Find where the given text appears and provide that cell's center as [x, y] coordinate. 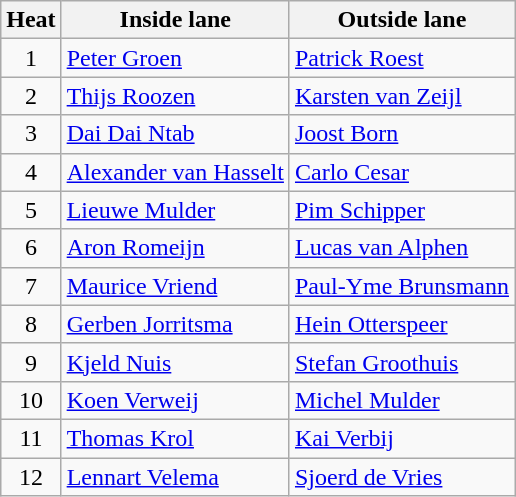
Aron Romeijn [175, 248]
Maurice Vriend [175, 286]
Thomas Krol [175, 438]
Peter Groen [175, 58]
Outside lane [402, 20]
Lieuwe Mulder [175, 210]
Sjoerd de Vries [402, 477]
Paul-Yme Brunsmann [402, 286]
9 [31, 362]
2 [31, 96]
Hein Otterspeer [402, 324]
Heat [31, 20]
Patrick Roest [402, 58]
6 [31, 248]
Michel Mulder [402, 400]
8 [31, 324]
Kjeld Nuis [175, 362]
Dai Dai Ntab [175, 134]
Carlo Cesar [402, 172]
4 [31, 172]
12 [31, 477]
Gerben Jorritsma [175, 324]
Stefan Groothuis [402, 362]
Karsten van Zeijl [402, 96]
Kai Verbij [402, 438]
Koen Verweij [175, 400]
Lucas van Alphen [402, 248]
7 [31, 286]
Inside lane [175, 20]
Joost Born [402, 134]
1 [31, 58]
Thijs Roozen [175, 96]
3 [31, 134]
5 [31, 210]
11 [31, 438]
Alexander van Hasselt [175, 172]
Pim Schipper [402, 210]
Lennart Velema [175, 477]
10 [31, 400]
